Detect which cell encompasses the target text, then output its (X, Y) center coordinate. 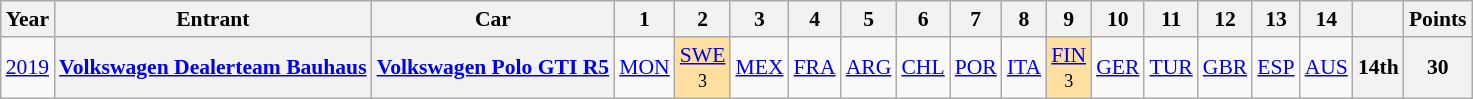
AUS (1326, 68)
7 (976, 19)
8 (1024, 19)
Points (1438, 19)
10 (1118, 19)
Volkswagen Dealerteam Bauhaus (213, 68)
SWE3 (703, 68)
1 (644, 19)
ARG (869, 68)
9 (1068, 19)
ITA (1024, 68)
Car (494, 19)
POR (976, 68)
6 (922, 19)
2019 (28, 68)
CHL (922, 68)
MEX (759, 68)
Volkswagen Polo GTI R5 (494, 68)
MON (644, 68)
13 (1276, 19)
Entrant (213, 19)
Year (28, 19)
5 (869, 19)
4 (815, 19)
GER (1118, 68)
30 (1438, 68)
3 (759, 19)
FIN3 (1068, 68)
12 (1226, 19)
TUR (1170, 68)
11 (1170, 19)
FRA (815, 68)
GBR (1226, 68)
2 (703, 19)
14 (1326, 19)
14th (1378, 68)
ESP (1276, 68)
